Provide the [X, Y] coordinate of the cell's center where the given text is located.  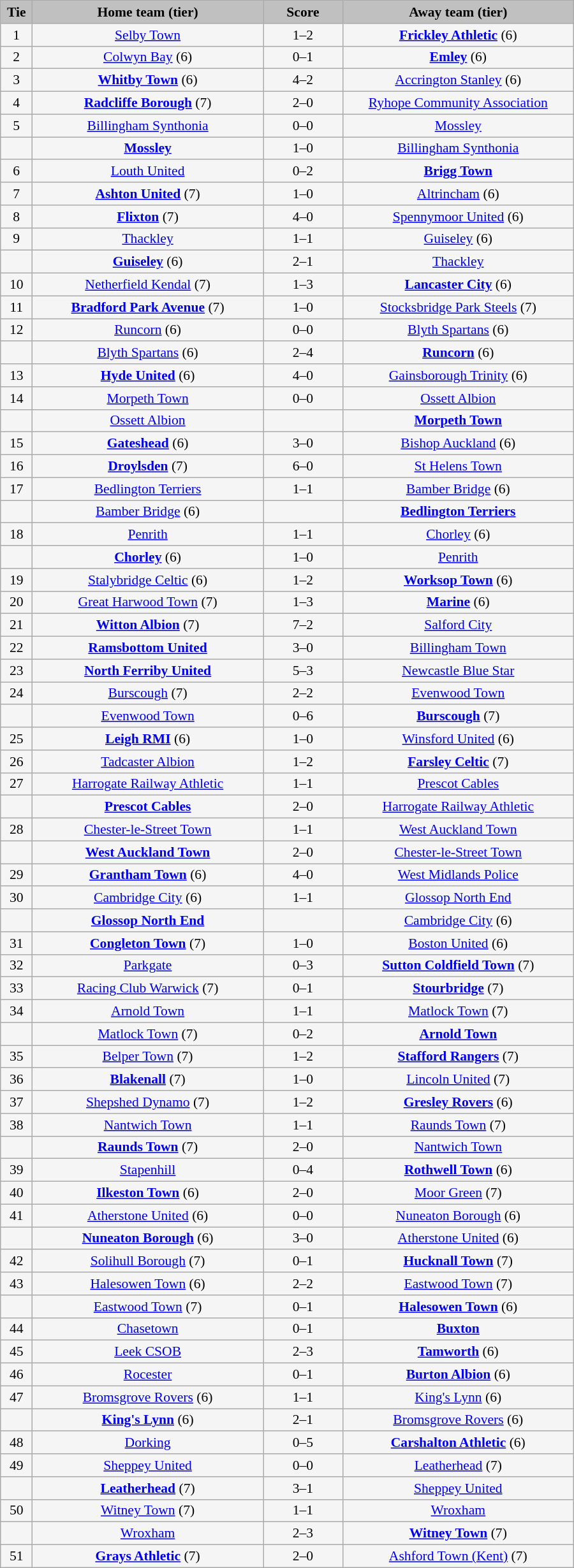
Dorking [148, 1443]
Brigg Town [458, 171]
16 [17, 467]
51 [17, 1557]
35 [17, 1057]
Boston United (6) [458, 943]
Billingham Town [458, 648]
North Ferriby United [148, 671]
Stafford Rangers (7) [458, 1057]
37 [17, 1102]
Ashford Town (Kent) (7) [458, 1557]
Congleton Town (7) [148, 943]
Parkgate [148, 966]
Shepshed Dynamo (7) [148, 1102]
9 [17, 239]
Spennymoor United (6) [458, 217]
Salford City [458, 625]
Frickley Athletic (6) [458, 35]
Hucknall Town (7) [458, 1261]
Winsford United (6) [458, 739]
Tadcaster Albion [148, 762]
47 [17, 1397]
Marine (6) [458, 602]
Hyde United (6) [148, 375]
25 [17, 739]
2 [17, 57]
Emley (6) [458, 57]
45 [17, 1352]
42 [17, 1261]
Gateshead (6) [148, 444]
29 [17, 875]
Stalybridge Celtic (6) [148, 580]
15 [17, 444]
21 [17, 625]
Sutton Coldfield Town (7) [458, 966]
Racing Club Warwick (7) [148, 989]
5 [17, 126]
Ryhope Community Association [458, 103]
Tamworth (6) [458, 1352]
44 [17, 1329]
4 [17, 103]
St Helens Town [458, 467]
4–2 [304, 80]
13 [17, 375]
23 [17, 671]
48 [17, 1443]
Leigh RMI (6) [148, 739]
West Midlands Police [458, 875]
Solihull Borough (7) [148, 1261]
Score [304, 12]
0–4 [304, 1170]
Whitby Town (6) [148, 80]
Buxton [458, 1329]
Leek CSOB [148, 1352]
Gresley Rovers (6) [458, 1102]
3 [17, 80]
30 [17, 898]
Home team (tier) [148, 12]
22 [17, 648]
Altrincham (6) [458, 194]
34 [17, 1012]
Belper Town (7) [148, 1057]
Gainsborough Trinity (6) [458, 375]
Grays Athletic (7) [148, 1557]
3–1 [304, 1488]
1 [17, 35]
41 [17, 1216]
Stourbridge (7) [458, 989]
46 [17, 1375]
Droylsden (7) [148, 467]
Tie [17, 12]
6 [17, 171]
Away team (tier) [458, 12]
Chasetown [148, 1329]
0–6 [304, 716]
39 [17, 1170]
11 [17, 307]
14 [17, 398]
7–2 [304, 625]
Accrington Stanley (6) [458, 80]
31 [17, 943]
Ashton United (7) [148, 194]
33 [17, 989]
Bradford Park Avenue (7) [148, 307]
Flixton (7) [148, 217]
36 [17, 1080]
Stocksbridge Park Steels (7) [458, 307]
Newcastle Blue Star [458, 671]
27 [17, 784]
Rothwell Town (6) [458, 1170]
49 [17, 1465]
Radcliffe Borough (7) [148, 103]
Great Harwood Town (7) [148, 602]
Lincoln United (7) [458, 1080]
Moor Green (7) [458, 1193]
Grantham Town (6) [148, 875]
43 [17, 1284]
6–0 [304, 467]
7 [17, 194]
Netherfield Kendal (7) [148, 285]
8 [17, 217]
Farsley Celtic (7) [458, 762]
Witton Albion (7) [148, 625]
Lancaster City (6) [458, 285]
17 [17, 489]
Colwyn Bay (6) [148, 57]
Rocester [148, 1375]
38 [17, 1125]
26 [17, 762]
5–3 [304, 671]
10 [17, 285]
Bishop Auckland (6) [458, 444]
24 [17, 693]
2–4 [304, 353]
Blakenall (7) [148, 1080]
0–5 [304, 1443]
Louth United [148, 171]
Stapenhill [148, 1170]
Selby Town [148, 35]
40 [17, 1193]
Ilkeston Town (6) [148, 1193]
0–3 [304, 966]
32 [17, 966]
20 [17, 602]
19 [17, 580]
12 [17, 330]
Ramsbottom United [148, 648]
50 [17, 1511]
18 [17, 535]
Carshalton Athletic (6) [458, 1443]
28 [17, 830]
Worksop Town (6) [458, 580]
Burton Albion (6) [458, 1375]
